Locate the cell with the specified text and output its (X, Y) center coordinate. 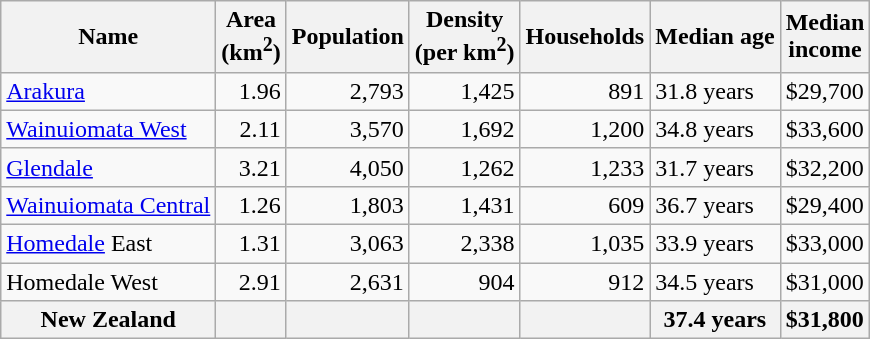
2.11 (251, 129)
$33,000 (825, 244)
1.96 (251, 91)
1,200 (585, 129)
1,262 (464, 167)
Density(per km2) (464, 37)
3,570 (348, 129)
Households (585, 37)
Medianincome (825, 37)
2.91 (251, 282)
4,050 (348, 167)
1,692 (464, 129)
36.7 years (715, 205)
Glendale (108, 167)
$32,200 (825, 167)
Wainuiomata West (108, 129)
Homedale West (108, 282)
609 (585, 205)
1,233 (585, 167)
1,803 (348, 205)
912 (585, 282)
Homedale East (108, 244)
3.21 (251, 167)
2,631 (348, 282)
Name (108, 37)
904 (464, 282)
Wainuiomata Central (108, 205)
33.9 years (715, 244)
2,793 (348, 91)
3,063 (348, 244)
1.31 (251, 244)
34.5 years (715, 282)
2,338 (464, 244)
Area(km2) (251, 37)
$31,000 (825, 282)
891 (585, 91)
31.8 years (715, 91)
$33,600 (825, 129)
31.7 years (715, 167)
37.4 years (715, 320)
1.26 (251, 205)
1,425 (464, 91)
$29,700 (825, 91)
1,431 (464, 205)
Median age (715, 37)
$31,800 (825, 320)
$29,400 (825, 205)
Population (348, 37)
New Zealand (108, 320)
34.8 years (715, 129)
1,035 (585, 244)
Arakura (108, 91)
